Search for the cell housing the specified text and yield its [X, Y] center coordinate. 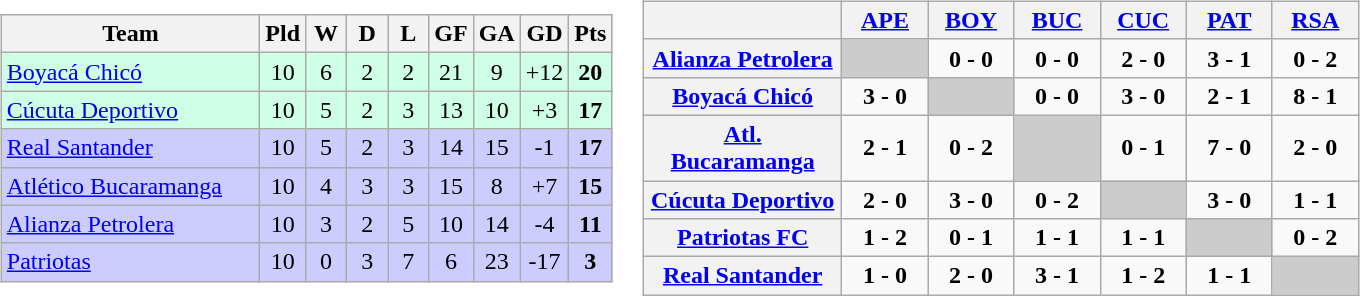
21 [451, 72]
Patriotas FC [742, 238]
Pts [590, 34]
BOY [971, 20]
11 [590, 224]
L [408, 34]
+7 [544, 186]
7 [408, 262]
8 - 1 [1315, 96]
GF [451, 34]
BUC [1057, 20]
CUC [1143, 20]
Atlético Bucaramanga [130, 186]
13 [451, 110]
9 [496, 72]
0 [326, 262]
Team [130, 34]
GD [544, 34]
GA [496, 34]
20 [590, 72]
D [368, 34]
Atl. Bucaramanga [742, 148]
23 [496, 262]
8 [496, 186]
4 [326, 186]
+3 [544, 110]
APE [885, 20]
W [326, 34]
-1 [544, 148]
RSA [1315, 20]
PAT [1229, 20]
+12 [544, 72]
7 - 0 [1229, 148]
Patriotas [130, 262]
-4 [544, 224]
Pld [283, 34]
-17 [544, 262]
1 - 0 [885, 276]
